Detect which cell encompasses the target text, then output its (X, Y) center coordinate. 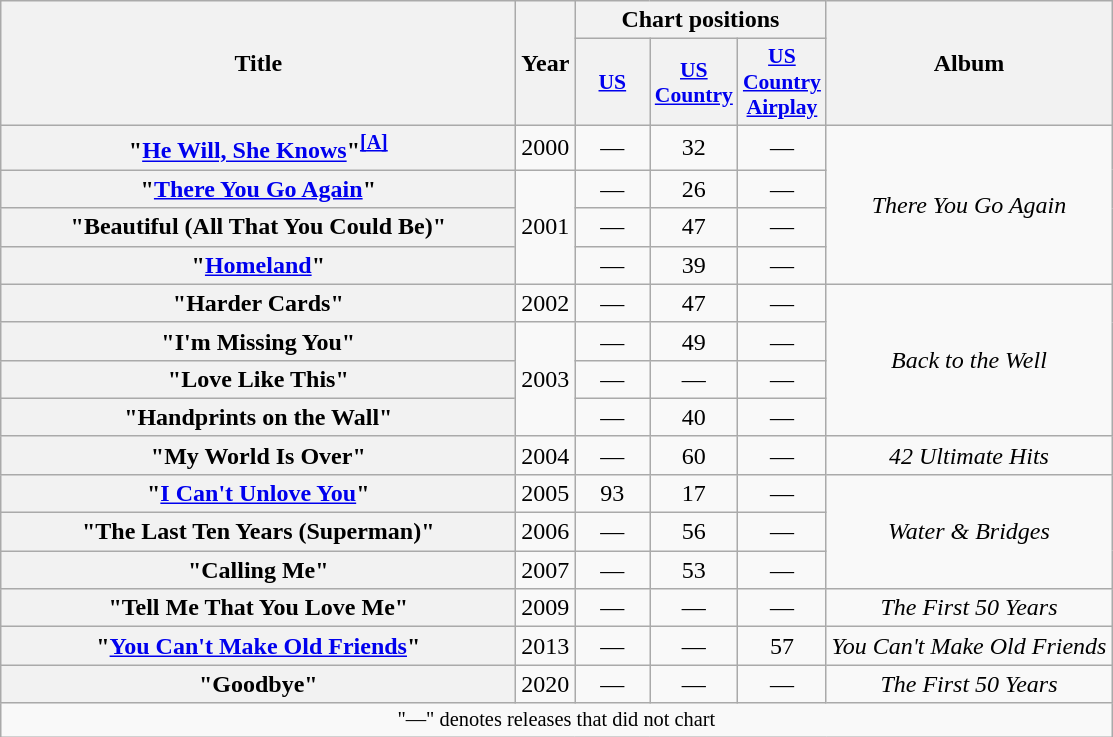
"I'm Missing You" (258, 341)
"Beautiful (All That You Could Be)" (258, 227)
40 (694, 417)
"Goodbye" (258, 684)
Chart positions (700, 20)
2013 (546, 646)
"Tell Me That You Love Me" (258, 608)
"The Last Ten Years (Superman)" (258, 532)
93 (612, 493)
17 (694, 493)
US (612, 82)
2020 (546, 684)
2002 (546, 303)
49 (694, 341)
"I Can't Unlove You" (258, 493)
You Can't Make Old Friends (969, 646)
"My World Is Over" (258, 455)
53 (694, 570)
"Handprints on the Wall" (258, 417)
Year (546, 64)
42 Ultimate Hits (969, 455)
"He Will, She Knows"[A] (258, 148)
2005 (546, 493)
US Country (694, 82)
There You Go Again (969, 204)
2001 (546, 227)
2003 (546, 379)
56 (694, 532)
"You Can't Make Old Friends" (258, 646)
39 (694, 265)
57 (782, 646)
60 (694, 455)
26 (694, 189)
Back to the Well (969, 360)
"There You Go Again" (258, 189)
Album (969, 64)
"Calling Me" (258, 570)
"Homeland" (258, 265)
"—" denotes releases that did not chart (556, 720)
"Harder Cards" (258, 303)
Title (258, 64)
"Love Like This" (258, 379)
2007 (546, 570)
2004 (546, 455)
32 (694, 148)
US Country Airplay (782, 82)
2006 (546, 532)
Water & Bridges (969, 531)
2000 (546, 148)
2009 (546, 608)
